Output the [x, y] coordinate of the center of the cell containing the given text.  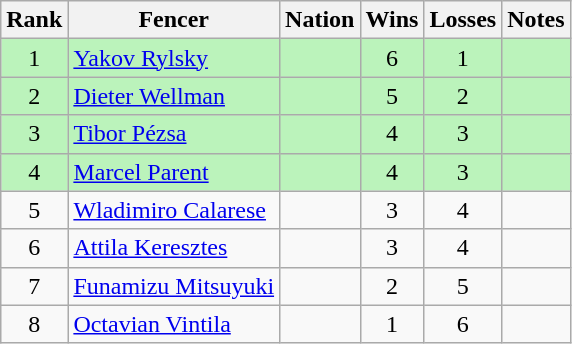
8 [34, 324]
Attila Keresztes [174, 248]
Rank [34, 20]
Yakov Rylsky [174, 58]
Notes [536, 20]
Nation [320, 20]
Losses [463, 20]
Octavian Vintila [174, 324]
Funamizu Mitsuyuki [174, 286]
7 [34, 286]
Marcel Parent [174, 172]
Fencer [174, 20]
Wins [392, 20]
Wladimiro Calarese [174, 210]
Dieter Wellman [174, 96]
Tibor Pézsa [174, 134]
